Return (x, y) of the center of cell containing provided text 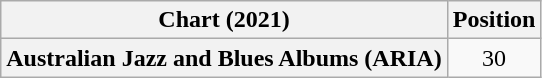
30 (494, 58)
Position (494, 20)
Australian Jazz and Blues Albums (ARIA) (224, 58)
Chart (2021) (224, 20)
